Detect which cell encompasses the target text, then output its (X, Y) center coordinate. 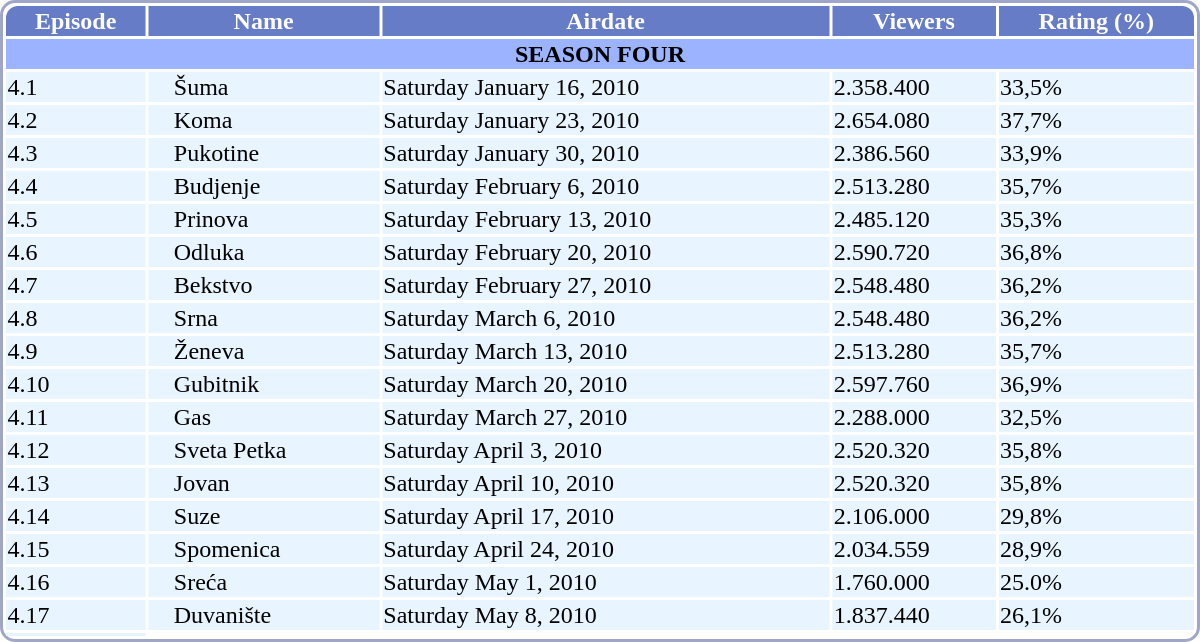
Saturday February 6, 2010 (606, 186)
Saturday February 20, 2010 (606, 252)
1.837.440 (914, 615)
36,8% (1096, 252)
Saturday May 8, 2010 (606, 615)
2.034.559 (914, 549)
Bekstvo (264, 285)
Saturday January 16, 2010 (606, 87)
Jovan (264, 483)
Prinova (264, 219)
Viewers (914, 21)
Airdate (606, 21)
4.5 (76, 219)
Ženeva (264, 351)
36,9% (1096, 384)
2.654.080 (914, 120)
4.3 (76, 153)
Saturday April 24, 2010 (606, 549)
4.9 (76, 351)
Gubitnik (264, 384)
Saturday January 30, 2010 (606, 153)
Saturday January 23, 2010 (606, 120)
2.358.400 (914, 87)
4.6 (76, 252)
1.760.000 (914, 582)
4.14 (76, 516)
Odluka (264, 252)
Sveta Petka (264, 450)
2.386.560 (914, 153)
SEASON FOUR (600, 54)
Budjenje (264, 186)
Name (264, 21)
2.590.720 (914, 252)
4.15 (76, 549)
Saturday February 27, 2010 (606, 285)
26,1% (1096, 615)
Saturday March 20, 2010 (606, 384)
4.10 (76, 384)
4.13 (76, 483)
4.7 (76, 285)
29,8% (1096, 516)
Pukotine (264, 153)
2.597.760 (914, 384)
4.17 (76, 615)
Saturday May 1, 2010 (606, 582)
28,9% (1096, 549)
4.12 (76, 450)
Duvanište (264, 615)
2.106.000 (914, 516)
Rating (%) (1096, 21)
4.4 (76, 186)
Saturday April 10, 2010 (606, 483)
Koma (264, 120)
Saturday April 17, 2010 (606, 516)
25.0% (1096, 582)
4.11 (76, 417)
Suze (264, 516)
4.2 (76, 120)
Spomenica (264, 549)
Sreća (264, 582)
Gas (264, 417)
2.288.000 (914, 417)
Saturday March 6, 2010 (606, 318)
Saturday February 13, 2010 (606, 219)
Šuma (264, 87)
Srna (264, 318)
2.485.120 (914, 219)
33,5% (1096, 87)
Saturday March 13, 2010 (606, 351)
32,5% (1096, 417)
Saturday March 27, 2010 (606, 417)
4.8 (76, 318)
4.16 (76, 582)
33,9% (1096, 153)
Saturday April 3, 2010 (606, 450)
4.1 (76, 87)
Episode (76, 21)
37,7% (1096, 120)
35,3% (1096, 219)
